Search for the cell housing the specified text and yield its [x, y] center coordinate. 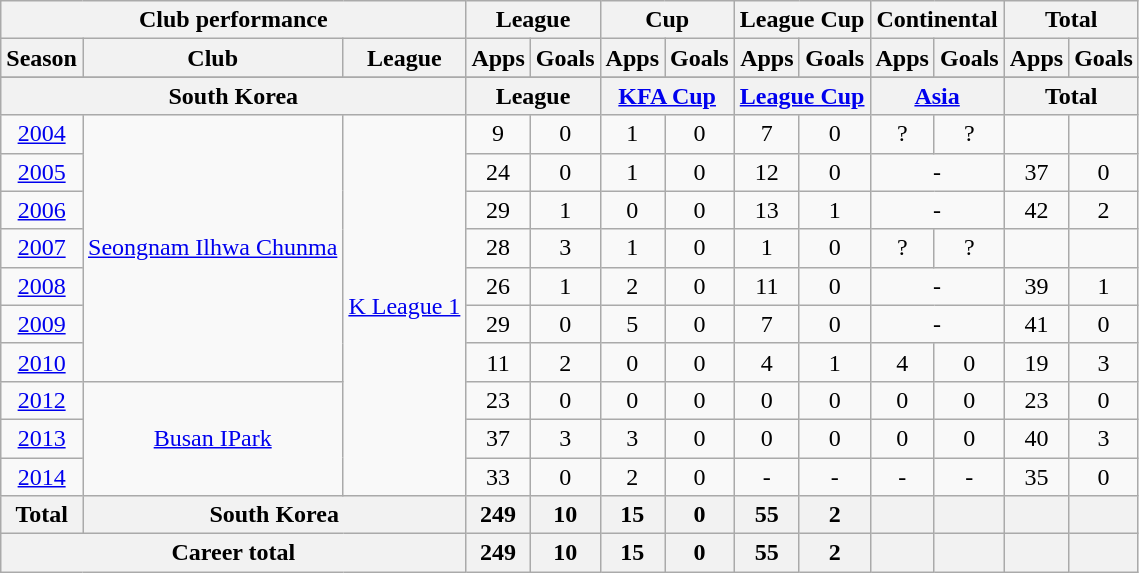
41 [1036, 324]
2008 [42, 286]
5 [632, 324]
K League 1 [404, 306]
2014 [42, 477]
Season [42, 58]
26 [498, 286]
40 [1036, 438]
35 [1036, 477]
2013 [42, 438]
2010 [42, 362]
2007 [42, 248]
Seongnam Ilhwa Chunma [212, 248]
Busan IPark [212, 438]
Cup [667, 20]
12 [766, 172]
19 [1036, 362]
13 [766, 210]
2004 [42, 134]
28 [498, 248]
33 [498, 477]
Club performance [234, 20]
42 [1036, 210]
39 [1036, 286]
2005 [42, 172]
2006 [42, 210]
Asia [937, 96]
24 [498, 172]
2012 [42, 400]
KFA Cup [667, 96]
Continental [937, 20]
Career total [234, 553]
Club [212, 58]
9 [498, 134]
2009 [42, 324]
